Provide the [x, y] coordinate of the cell's center where the given text is located.  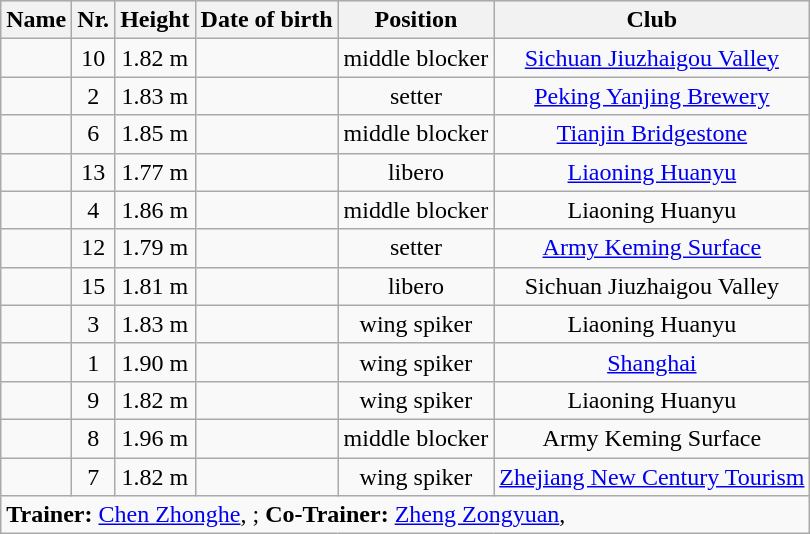
12 [94, 248]
1.86 m [155, 210]
1.96 m [155, 438]
2 [94, 96]
Shanghai [652, 362]
Nr. [94, 20]
Trainer: Chen Zhonghe, ; Co-Trainer: Zheng Zongyuan, [406, 515]
1.90 m [155, 362]
Zhejiang New Century Tourism [652, 477]
Position [416, 20]
Club [652, 20]
Height [155, 20]
1.79 m [155, 248]
Date of birth [266, 20]
1.77 m [155, 172]
Tianjin Bridgestone [652, 134]
9 [94, 400]
3 [94, 324]
Name [36, 20]
7 [94, 477]
13 [94, 172]
1 [94, 362]
15 [94, 286]
Peking Yanjing Brewery [652, 96]
1.81 m [155, 286]
8 [94, 438]
1.85 m [155, 134]
10 [94, 58]
4 [94, 210]
6 [94, 134]
